Return the (x, y) coordinate for the center point of the cell that contains the specified text.  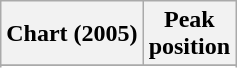
Chart (2005) (72, 34)
Peakposition (189, 34)
